Detect which cell encompasses the target text, then output its [X, Y] center coordinate. 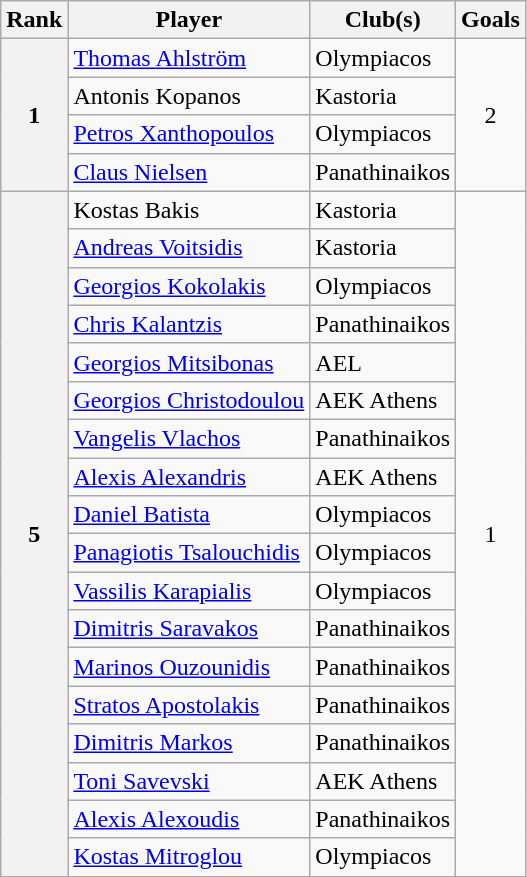
Panagiotis Tsalouchidis [189, 553]
Kostas Mitroglou [189, 857]
Andreas Voitsidis [189, 248]
Dimitris Markos [189, 743]
Georgios Christodoulou [189, 400]
Petros Xanthopoulos [189, 134]
Stratos Apostolakis [189, 705]
Antonis Kopanos [189, 96]
Player [189, 20]
Claus Nielsen [189, 172]
Marinos Ouzounidis [189, 667]
5 [34, 534]
Vassilis Karapialis [189, 591]
Alexis Alexoudis [189, 819]
Alexis Alexandris [189, 477]
Chris Kalantzis [189, 324]
Georgios Kokolakis [189, 286]
Daniel Batista [189, 515]
AEL [383, 362]
Georgios Mitsibonas [189, 362]
Thomas Ahlström [189, 58]
Vangelis Vlachos [189, 438]
Toni Savevski [189, 781]
Club(s) [383, 20]
Rank [34, 20]
Dimitris Saravakos [189, 629]
Goals [491, 20]
2 [491, 115]
Kostas Bakis [189, 210]
